Output the [X, Y] coordinate of the center of the cell containing the given text.  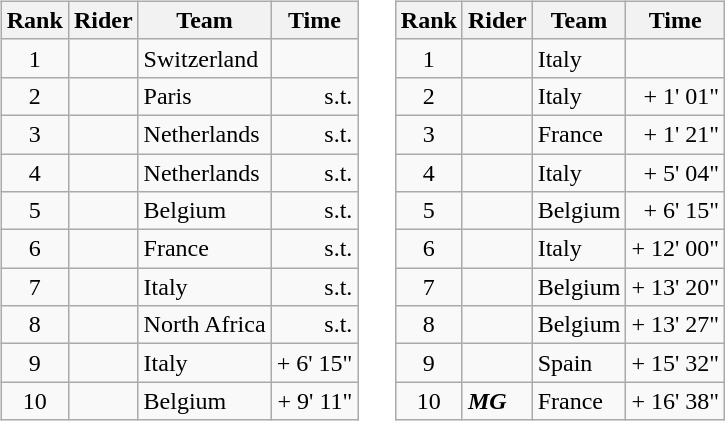
+ 13' 20" [676, 287]
+ 16' 38" [676, 401]
+ 15' 32" [676, 363]
North Africa [204, 325]
+ 1' 21" [676, 134]
+ 13' 27" [676, 325]
+ 5' 04" [676, 173]
Switzerland [204, 58]
+ 1' 01" [676, 96]
+ 9' 11" [314, 401]
Paris [204, 96]
+ 12' 00" [676, 249]
MG [497, 401]
Spain [579, 363]
